Scan for the cell matching the given text and deliver its [X, Y] coordinate at center. 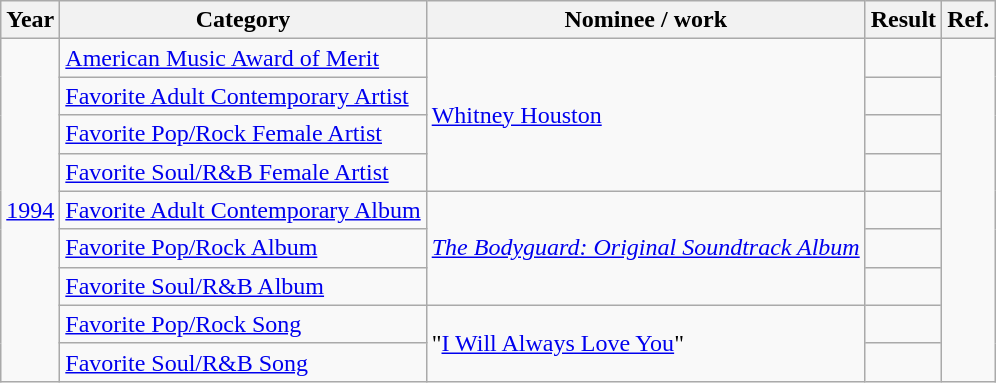
1994 [30, 210]
Favorite Adult Contemporary Artist [243, 96]
Ref. [968, 20]
Nominee / work [646, 20]
Favorite Pop/Rock Female Artist [243, 134]
Favorite Pop/Rock Album [243, 248]
Favorite Pop/Rock Song [243, 324]
Favorite Soul/R&B Song [243, 362]
Whitney Houston [646, 115]
Favorite Soul/R&B Album [243, 286]
American Music Award of Merit [243, 58]
Category [243, 20]
"I Will Always Love You" [646, 343]
The Bodyguard: Original Soundtrack Album [646, 248]
Favorite Adult Contemporary Album [243, 210]
Result [903, 20]
Year [30, 20]
Favorite Soul/R&B Female Artist [243, 172]
